Pinpoint the cell where the given text exists, returning its [X, Y] midpoint coordinate. 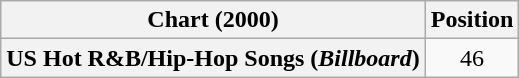
Chart (2000) [213, 20]
46 [472, 58]
Position [472, 20]
US Hot R&B/Hip-Hop Songs (Billboard) [213, 58]
